Output the (x, y) coordinate of the center of the cell containing the given text.  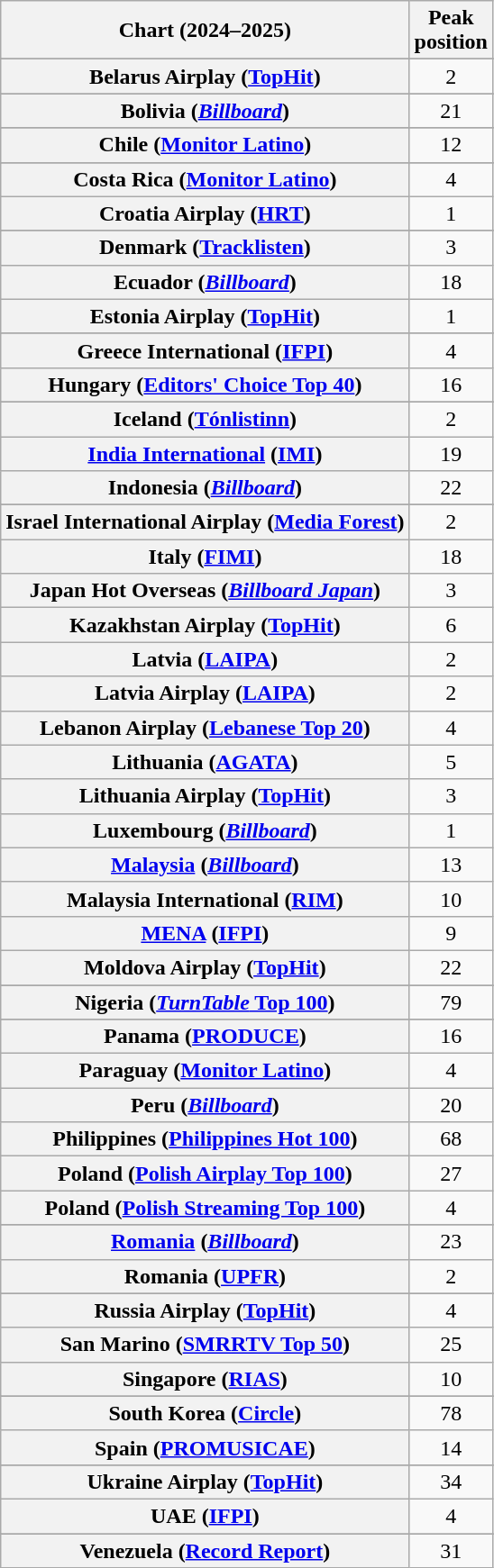
14 (451, 1447)
Peakposition (451, 31)
Hungary (Editors' Choice Top 40) (206, 385)
Romania (UPFR) (206, 1276)
Malaysia (Billboard) (206, 865)
6 (451, 625)
12 (451, 145)
Lithuania Airplay (TopHit) (206, 796)
Romania (Billboard) (206, 1242)
Denmark (Tracklisten) (206, 248)
Ecuador (Billboard) (206, 282)
Latvia Airplay (LAIPA) (206, 693)
Chart (2024–2025) (206, 31)
Poland (Polish Airplay Top 100) (206, 1174)
23 (451, 1242)
Philippines (Philippines Hot 100) (206, 1139)
Luxembourg (Billboard) (206, 830)
San Marino (SMRRTV Top 50) (206, 1345)
27 (451, 1174)
Malaysia International (RIM) (206, 899)
Lebanon Airplay (Lebanese Top 20) (206, 728)
Belarus Airplay (TopHit) (206, 77)
Costa Rica (Monitor Latino) (206, 179)
Nigeria (TurnTable Top 100) (206, 1002)
Greece International (IFPI) (206, 350)
Poland (Polish Streaming Top 100) (206, 1208)
Russia Airplay (TopHit) (206, 1310)
Israel International Airplay (Media Forest) (206, 522)
UAE (IFPI) (206, 1516)
Kazakhstan Airplay (TopHit) (206, 625)
Croatia Airplay (HRT) (206, 213)
Venezuela (Record Report) (206, 1550)
South Korea (Circle) (206, 1413)
MENA (IFPI) (206, 933)
68 (451, 1139)
Ukraine Airplay (TopHit) (206, 1482)
13 (451, 865)
Latvia (LAIPA) (206, 659)
Bolivia (Billboard) (206, 111)
25 (451, 1345)
Italy (FIMI) (206, 557)
Singapore (RIAS) (206, 1379)
20 (451, 1105)
Iceland (Tónlistinn) (206, 419)
34 (451, 1482)
Japan Hot Overseas (Billboard Japan) (206, 591)
Lithuania (AGATA) (206, 762)
79 (451, 1002)
31 (451, 1550)
21 (451, 111)
Spain (PROMUSICAE) (206, 1447)
Indonesia (Billboard) (206, 488)
Paraguay (Monitor Latino) (206, 1071)
Moldova Airplay (TopHit) (206, 967)
9 (451, 933)
78 (451, 1413)
India International (IMI) (206, 453)
Panama (PRODUCE) (206, 1037)
5 (451, 762)
19 (451, 453)
Estonia Airplay (TopHit) (206, 316)
Peru (Billboard) (206, 1105)
Chile (Monitor Latino) (206, 145)
